Return the [X, Y] coordinate for the center point of the cell that contains the specified text.  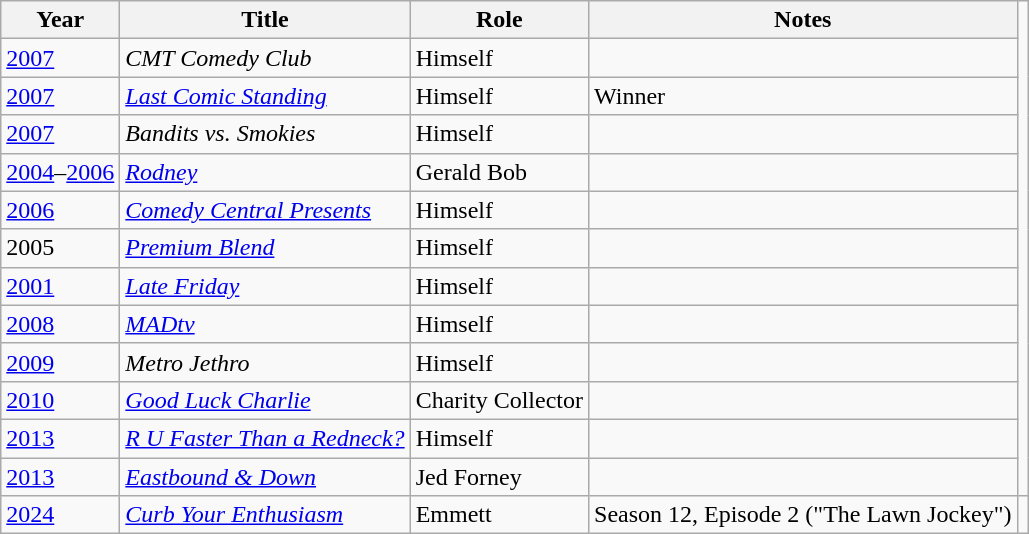
Title [265, 20]
Late Friday [265, 286]
Premium Blend [265, 248]
2005 [60, 248]
2009 [60, 362]
2004–2006 [60, 172]
Emmett [499, 515]
Bandits vs. Smokies [265, 134]
Good Luck Charlie [265, 400]
Charity Collector [499, 400]
Notes [804, 20]
Eastbound & Down [265, 477]
CMT Comedy Club [265, 58]
Gerald Bob [499, 172]
Season 12, Episode 2 ("The Lawn Jockey") [804, 515]
2024 [60, 515]
Year [60, 20]
R U Faster Than a Redneck? [265, 438]
Comedy Central Presents [265, 210]
2008 [60, 324]
Jed Forney [499, 477]
Curb Your Enthusiasm [265, 515]
Winner [804, 96]
2001 [60, 286]
Last Comic Standing [265, 96]
Metro Jethro [265, 362]
Rodney [265, 172]
2006 [60, 210]
2010 [60, 400]
Role [499, 20]
MADtv [265, 324]
